From the cell containing the given text, extract its center point as (X, Y) coordinate. 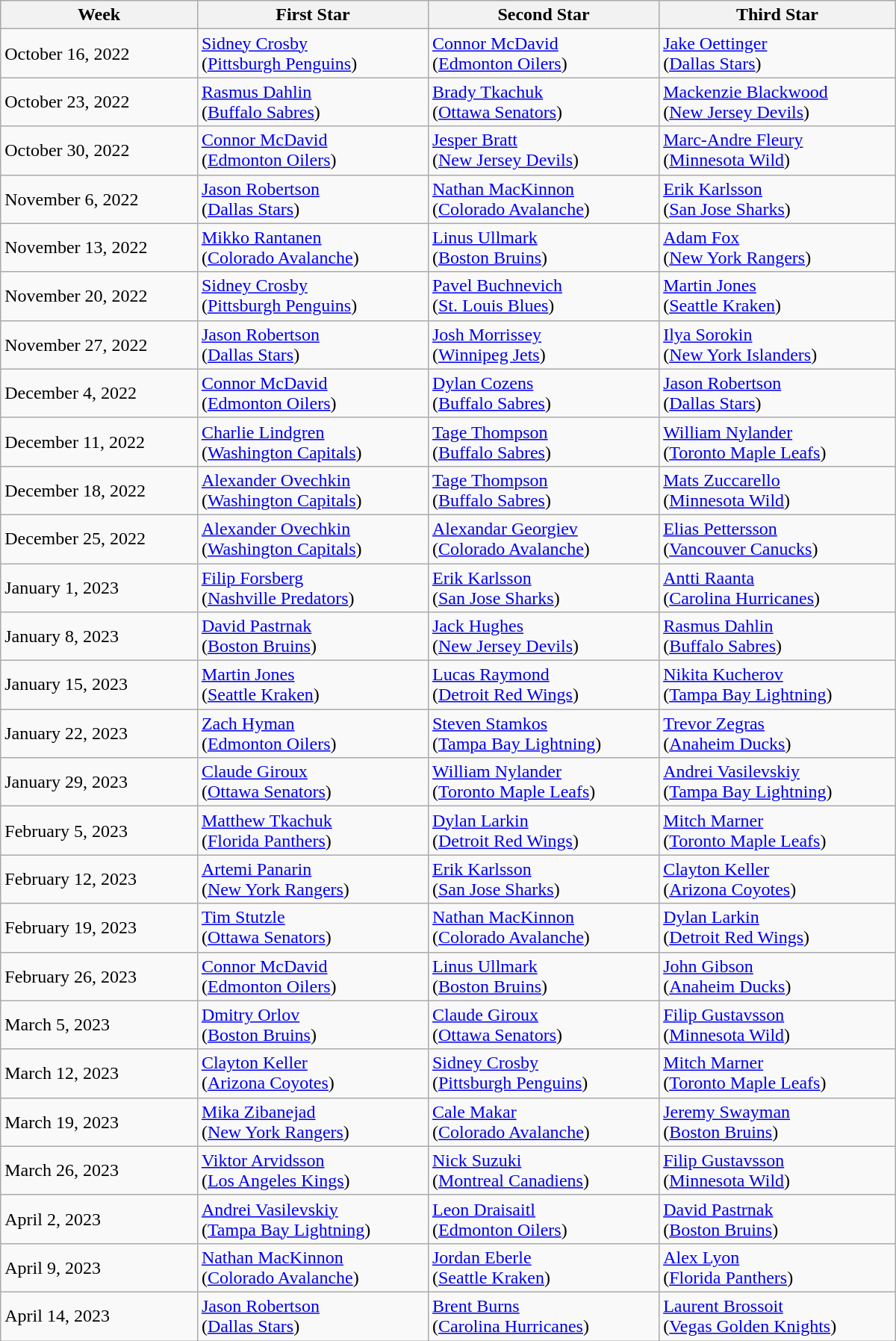
Jeremy Swayman(Boston Bruins) (778, 1121)
Alexandar Georgiev(Colorado Avalanche) (544, 539)
February 5, 2023 (99, 830)
Artemi Panarin(New York Rangers) (312, 880)
Jack Hughes(New Jersey Devils) (544, 636)
January 15, 2023 (99, 685)
Tim Stutzle(Ottawa Senators) (312, 927)
Mikko Rantanen(Colorado Avalanche) (312, 248)
January 1, 2023 (99, 587)
March 5, 2023 (99, 1024)
Marc-Andre Fleury(Minnesota Wild) (778, 151)
Matthew Tkachuk(Florida Panthers) (312, 830)
Lucas Raymond(Detroit Red Wings) (544, 685)
Brady Tkachuk(Ottawa Senators) (544, 102)
Jesper Bratt(New Jersey Devils) (544, 151)
November 13, 2022 (99, 248)
Trevor Zegras(Anaheim Ducks) (778, 733)
March 26, 2023 (99, 1171)
December 25, 2022 (99, 539)
First Star (312, 15)
Josh Morrissey(Winnipeg Jets) (544, 345)
Pavel Buchnevich(St. Louis Blues) (544, 296)
Week (99, 15)
Charlie Lindgren(Washington Capitals) (312, 442)
April 14, 2023 (99, 1316)
Mika Zibanejad(New York Rangers) (312, 1121)
Brent Burns(Carolina Hurricanes) (544, 1316)
April 9, 2023 (99, 1268)
Dmitry Orlov(Boston Bruins) (312, 1024)
Nikita Kucherov(Tampa Bay Lightning) (778, 685)
March 12, 2023 (99, 1074)
Mackenzie Blackwood(New Jersey Devils) (778, 102)
January 8, 2023 (99, 636)
February 19, 2023 (99, 927)
Ilya Sorokin(New York Islanders) (778, 345)
Steven Stamkos(Tampa Bay Lightning) (544, 733)
John Gibson(Anaheim Ducks) (778, 977)
Leon Draisaitl(Edmonton Oilers) (544, 1219)
November 27, 2022 (99, 345)
October 30, 2022 (99, 151)
October 16, 2022 (99, 54)
April 2, 2023 (99, 1219)
February 12, 2023 (99, 880)
Zach Hyman(Edmonton Oilers) (312, 733)
Cale Makar(Colorado Avalanche) (544, 1121)
Filip Forsberg(Nashville Predators) (312, 587)
January 22, 2023 (99, 733)
November 20, 2022 (99, 296)
November 6, 2022 (99, 199)
Third Star (778, 15)
Dylan Cozens(Buffalo Sabres) (544, 393)
October 23, 2022 (99, 102)
Nick Suzuki(Montreal Canadiens) (544, 1171)
Adam Fox(New York Rangers) (778, 248)
Alex Lyon(Florida Panthers) (778, 1268)
Elias Pettersson(Vancouver Canucks) (778, 539)
Jake Oettinger(Dallas Stars) (778, 54)
March 19, 2023 (99, 1121)
Second Star (544, 15)
December 11, 2022 (99, 442)
Viktor Arvidsson(Los Angeles Kings) (312, 1171)
Antti Raanta(Carolina Hurricanes) (778, 587)
Laurent Brossoit(Vegas Golden Knights) (778, 1316)
December 4, 2022 (99, 393)
Jordan Eberle(Seattle Kraken) (544, 1268)
Mats Zuccarello(Minnesota Wild) (778, 490)
January 29, 2023 (99, 782)
February 26, 2023 (99, 977)
December 18, 2022 (99, 490)
